From the cell containing the given text, extract its center point as (X, Y) coordinate. 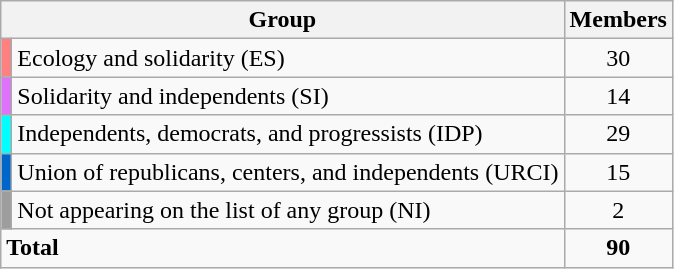
Total (282, 248)
90 (618, 248)
Group (282, 20)
15 (618, 172)
29 (618, 134)
30 (618, 58)
Not appearing on the list of any group (NI) (288, 210)
Independents, democrats, and progressists (IDP) (288, 134)
2 (618, 210)
Ecology and solidarity (ES) (288, 58)
Members (618, 20)
Union of republicans, centers, and independents (URCI) (288, 172)
14 (618, 96)
Solidarity and independents (SI) (288, 96)
